Find where the given text appears and provide that cell's center as [X, Y] coordinate. 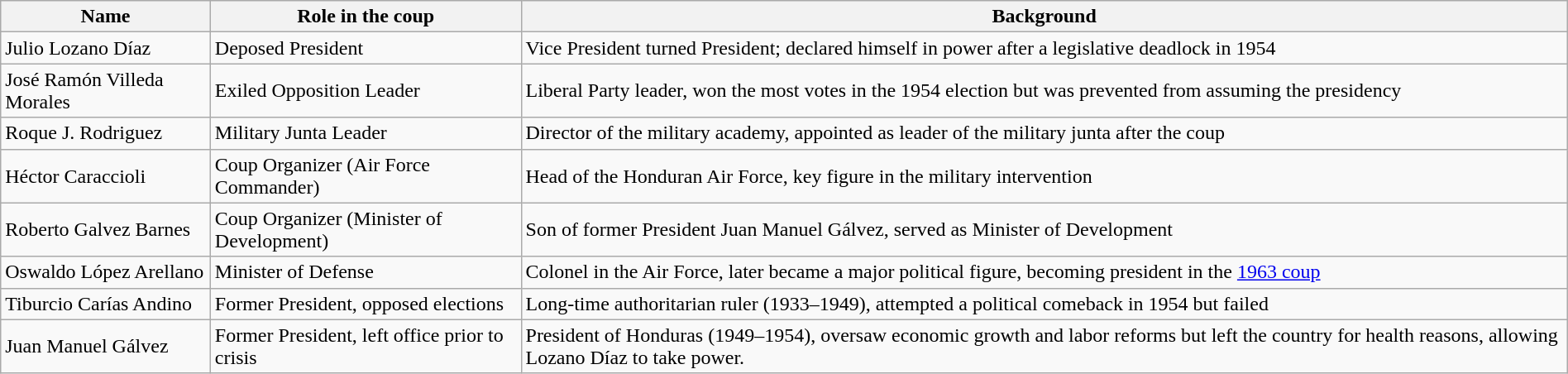
Colonel in the Air Force, later became a major political figure, becoming president in the 1963 coup [1044, 272]
Héctor Caraccioli [106, 175]
Head of the Honduran Air Force, key figure in the military intervention [1044, 175]
Roberto Galvez Barnes [106, 230]
Son of former President Juan Manuel Gálvez, served as Minister of Development [1044, 230]
Director of the military academy, appointed as leader of the military junta after the coup [1044, 133]
Liberal Party leader, won the most votes in the 1954 election but was prevented from assuming the presidency [1044, 91]
Juan Manuel Gálvez [106, 346]
Long-time authoritarian ruler (1933–1949), attempted a political comeback in 1954 but failed [1044, 304]
Tiburcio Carías Andino [106, 304]
Vice President turned President; declared himself in power after a legislative deadlock in 1954 [1044, 48]
Julio Lozano Díaz [106, 48]
Minister of Defense [366, 272]
Oswaldo López Arellano [106, 272]
Roque J. Rodriguez [106, 133]
Name [106, 17]
Exiled Opposition Leader [366, 91]
Coup Organizer (Air Force Commander) [366, 175]
Role in the coup [366, 17]
Deposed President [366, 48]
Military Junta Leader [366, 133]
Coup Organizer (Minister of Development) [366, 230]
Former President, opposed elections [366, 304]
Background [1044, 17]
José Ramón Villeda Morales [106, 91]
Former President, left office prior to crisis [366, 346]
